Capture the cell that displays the provided text and extract its (x, y) central coordinate. 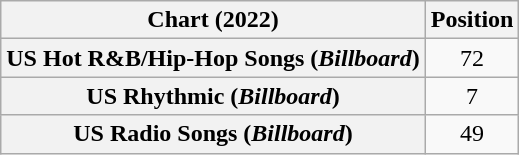
US Hot R&B/Hip-Hop Songs (Billboard) (213, 58)
49 (472, 134)
Position (472, 20)
7 (472, 96)
US Radio Songs (Billboard) (213, 134)
Chart (2022) (213, 20)
72 (472, 58)
US Rhythmic (Billboard) (213, 96)
